Extract the (X, Y) coordinate from the center of the cell holding the provided text.  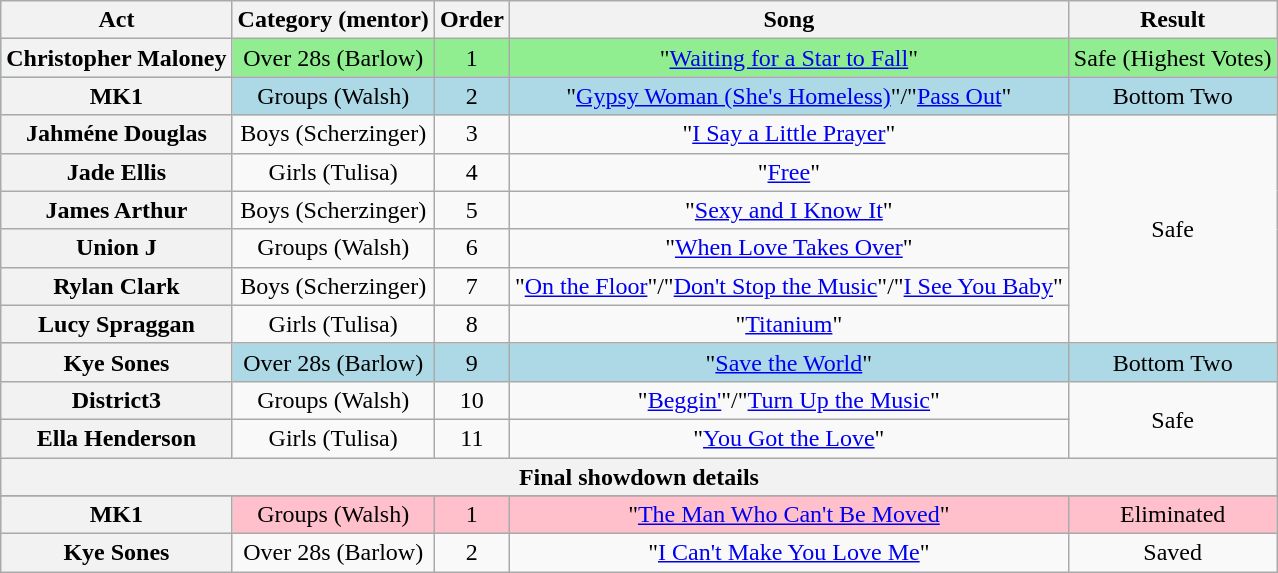
Safe (Highest Votes) (1172, 58)
8 (472, 324)
Final showdown details (639, 477)
5 (472, 210)
"Titanium" (788, 324)
"I Can't Make You Love Me" (788, 553)
Eliminated (1172, 515)
Jade Ellis (116, 172)
Ella Henderson (116, 438)
District3 (116, 400)
Rylan Clark (116, 286)
Saved (1172, 553)
Union J (116, 248)
"Free" (788, 172)
James Arthur (116, 210)
Order (472, 20)
"Gypsy Woman (She's Homeless)"/"Pass Out" (788, 96)
Lucy Spraggan (116, 324)
"Waiting for a Star to Fall" (788, 58)
"The Man Who Can't Be Moved" (788, 515)
11 (472, 438)
Category (mentor) (333, 20)
3 (472, 134)
"When Love Takes Over" (788, 248)
7 (472, 286)
Jahméne Douglas (116, 134)
Result (1172, 20)
Song (788, 20)
"You Got the Love" (788, 438)
"Beggin'"/"Turn Up the Music" (788, 400)
"On the Floor"/"Don't Stop the Music"/"I See You Baby" (788, 286)
10 (472, 400)
"I Say a Little Prayer" (788, 134)
4 (472, 172)
6 (472, 248)
"Save the World" (788, 362)
Act (116, 20)
Christopher Maloney (116, 58)
"Sexy and I Know It" (788, 210)
9 (472, 362)
